Identify which cell holds the provided text, then report its (X, Y) central coordinate. 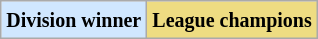
League champions (232, 20)
Division winner (74, 20)
